Provide the [X, Y] coordinate of the cell's center where the given text is located.  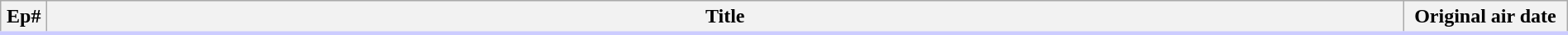
Ep# [24, 17]
Title [725, 17]
Original air date [1485, 17]
